Pinpoint the cell where the given text exists, returning its (x, y) midpoint coordinate. 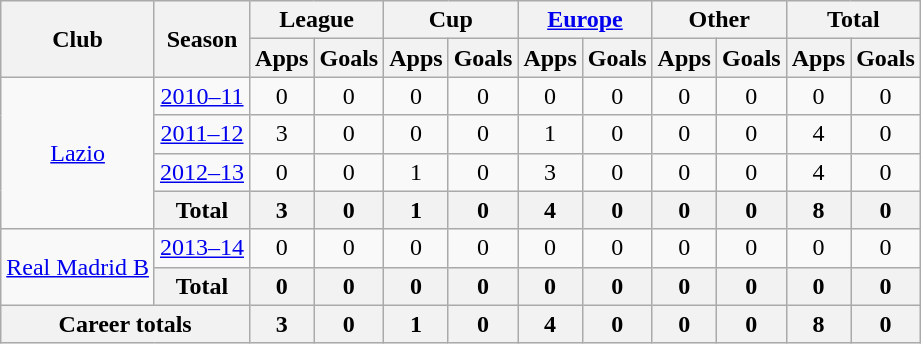
Real Madrid B (78, 267)
Europe (585, 20)
League (317, 20)
Career totals (126, 324)
Season (202, 39)
Club (78, 39)
2012–13 (202, 172)
Other (719, 20)
Cup (451, 20)
Lazio (78, 153)
2011–12 (202, 134)
2013–14 (202, 248)
2010–11 (202, 96)
